Search for the cell housing the specified text and yield its [X, Y] center coordinate. 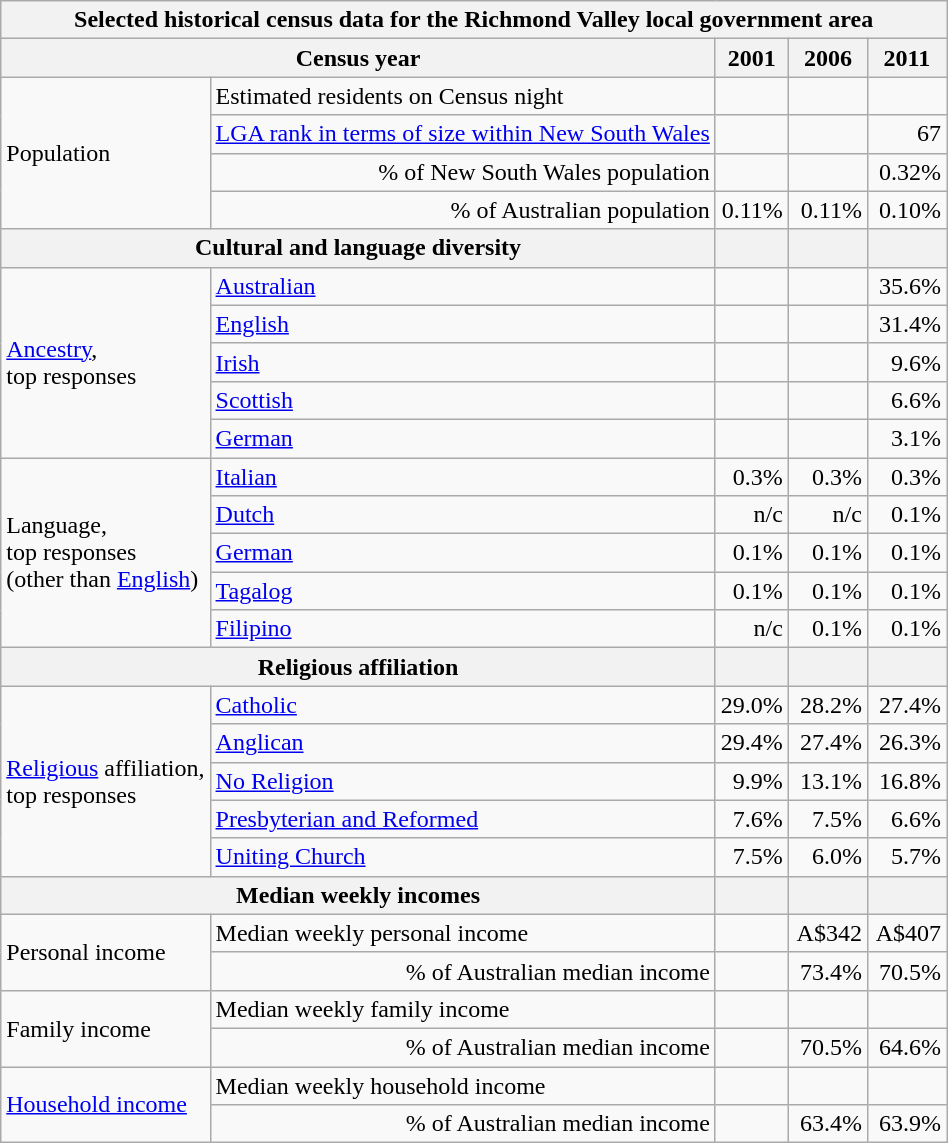
Selected historical census data for the Richmond Valley local government area [474, 20]
Anglican [462, 743]
LGA rank in terms of size within New South Wales [462, 134]
Family income [106, 1028]
Median weekly household income [462, 1085]
16.8% [906, 781]
Population [106, 153]
Ancestry,top responses [106, 362]
Uniting Church [462, 857]
63.9% [906, 1124]
9.9% [752, 781]
No Religion [462, 781]
5.7% [906, 857]
Median weekly family income [462, 1009]
13.1% [828, 781]
31.4% [906, 324]
English [462, 324]
Presbyterian and Reformed [462, 819]
Tagalog [462, 591]
9.6% [906, 362]
A$407 [906, 933]
Religious affiliation,top responses [106, 781]
Estimated residents on Census night [462, 96]
35.6% [906, 286]
Filipino [462, 629]
Median weekly incomes [358, 895]
64.6% [906, 1047]
Scottish [462, 400]
2006 [828, 58]
2011 [906, 58]
% of New South Wales population [462, 172]
Italian [462, 477]
28.2% [828, 705]
Irish [462, 362]
Dutch [462, 515]
Australian [462, 286]
7.6% [752, 819]
% of Australian population [462, 210]
26.3% [906, 743]
Census year [358, 58]
Median weekly personal income [462, 933]
Cultural and language diversity [358, 248]
73.4% [828, 971]
Religious affiliation [358, 667]
Catholic [462, 705]
0.10% [906, 210]
6.0% [828, 857]
67 [906, 134]
29.4% [752, 743]
0.32% [906, 172]
A$342 [828, 933]
Personal income [106, 952]
29.0% [752, 705]
2001 [752, 58]
Household income [106, 1104]
63.4% [828, 1124]
Language,top responses(other than English) [106, 553]
3.1% [906, 438]
